Return (x, y) of the center of cell containing provided text 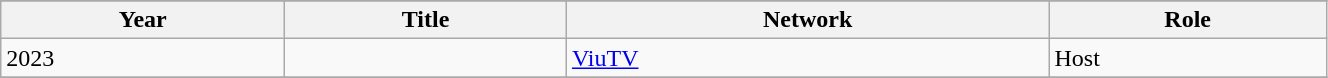
Year (143, 20)
Network (808, 20)
Title (426, 20)
ViuTV (808, 58)
Host (1188, 58)
Role (1188, 20)
2023 (143, 58)
